Provide the (x, y) coordinate of the cell's center where the given text is located.  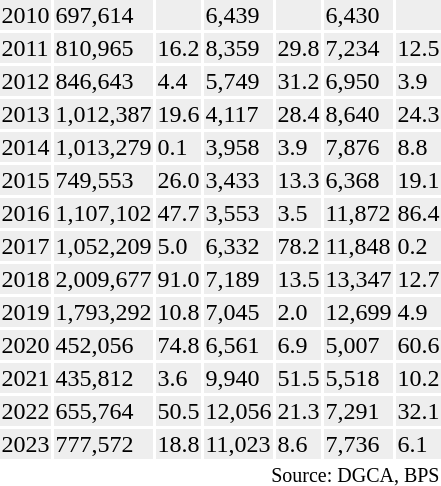
6.1 (418, 444)
2,009,677 (104, 279)
4,117 (238, 114)
8.6 (298, 444)
7,189 (238, 279)
435,812 (104, 378)
18.8 (178, 444)
6,430 (358, 15)
10.8 (178, 312)
13.5 (298, 279)
1,012,387 (104, 114)
6,439 (238, 15)
2016 (26, 213)
28.4 (298, 114)
24.3 (418, 114)
2012 (26, 81)
2023 (26, 444)
3,553 (238, 213)
810,965 (104, 48)
16.2 (178, 48)
19.6 (178, 114)
0.1 (178, 147)
12.5 (418, 48)
26.0 (178, 180)
19.1 (418, 180)
2015 (26, 180)
2019 (26, 312)
91.0 (178, 279)
697,614 (104, 15)
4.9 (418, 312)
2021 (26, 378)
7,234 (358, 48)
3,958 (238, 147)
3.6 (178, 378)
31.2 (298, 81)
50.5 (178, 411)
846,643 (104, 81)
6.9 (298, 345)
12,056 (238, 411)
0.2 (418, 246)
2013 (26, 114)
11,872 (358, 213)
5,518 (358, 378)
5.0 (178, 246)
2018 (26, 279)
2011 (26, 48)
3,433 (238, 180)
2014 (26, 147)
21.3 (298, 411)
3.5 (298, 213)
7,736 (358, 444)
1,013,279 (104, 147)
7,291 (358, 411)
6,561 (238, 345)
78.2 (298, 246)
12.7 (418, 279)
749,553 (104, 180)
10.2 (418, 378)
5,007 (358, 345)
1,107,102 (104, 213)
51.5 (298, 378)
2010 (26, 15)
452,056 (104, 345)
9,940 (238, 378)
2.0 (298, 312)
6,332 (238, 246)
8,640 (358, 114)
777,572 (104, 444)
6,950 (358, 81)
32.1 (418, 411)
29.8 (298, 48)
13.3 (298, 180)
13,347 (358, 279)
8.8 (418, 147)
74.8 (178, 345)
2022 (26, 411)
47.7 (178, 213)
11,023 (238, 444)
4.4 (178, 81)
7,045 (238, 312)
7,876 (358, 147)
2017 (26, 246)
11,848 (358, 246)
1,052,209 (104, 246)
6,368 (358, 180)
2020 (26, 345)
86.4 (418, 213)
1,793,292 (104, 312)
8,359 (238, 48)
5,749 (238, 81)
655,764 (104, 411)
12,699 (358, 312)
60.6 (418, 345)
